Capture the cell that displays the provided text and extract its (x, y) central coordinate. 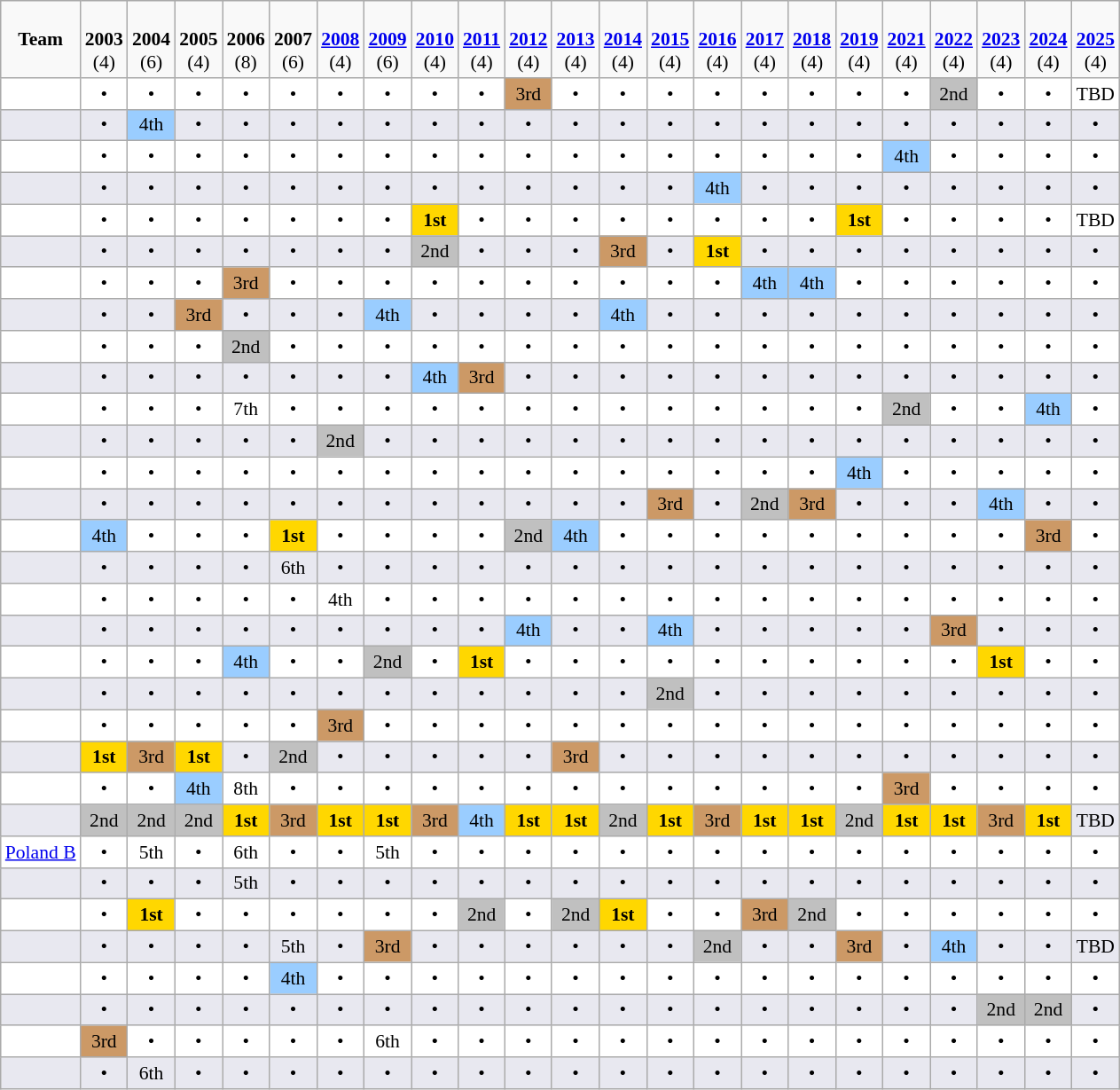
2021(4) (906, 39)
2017(4) (764, 39)
2003(4) (105, 39)
Poland B (41, 852)
2014(4) (623, 39)
2019(4) (858, 39)
2006(8) (247, 39)
2024(4) (1048, 39)
2010(4) (435, 39)
2023(4) (1000, 39)
2015(4) (670, 39)
Team (41, 39)
2005(4) (199, 39)
7th (247, 410)
2025(4) (1096, 39)
2018(4) (812, 39)
2009(6) (387, 39)
2011(4) (482, 39)
8th (247, 789)
2008(4) (341, 39)
2012(4) (529, 39)
2022(4) (954, 39)
2013(4) (575, 39)
2004(6) (151, 39)
2016(4) (717, 39)
2007(6) (293, 39)
